Return (x, y) of the center of cell containing provided text 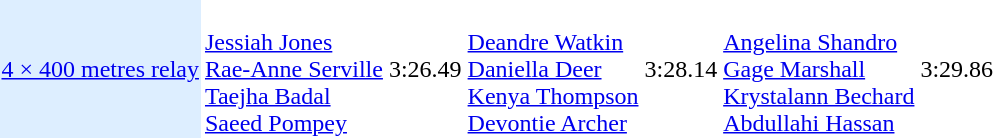
3:28.14 (681, 69)
Angelina ShandroGage MarshallKrystalann BechardAbdullahi Hassan (819, 69)
3:26.49 (425, 69)
4 × 400 metres relay (100, 69)
Jessiah JonesRae-Anne ServilleTaejha BadalSaeed Pompey (294, 69)
Deandre WatkinDaniella DeerKenya ThompsonDevontie Archer (553, 69)
